Detect which cell encompasses the target text, then output its (x, y) center coordinate. 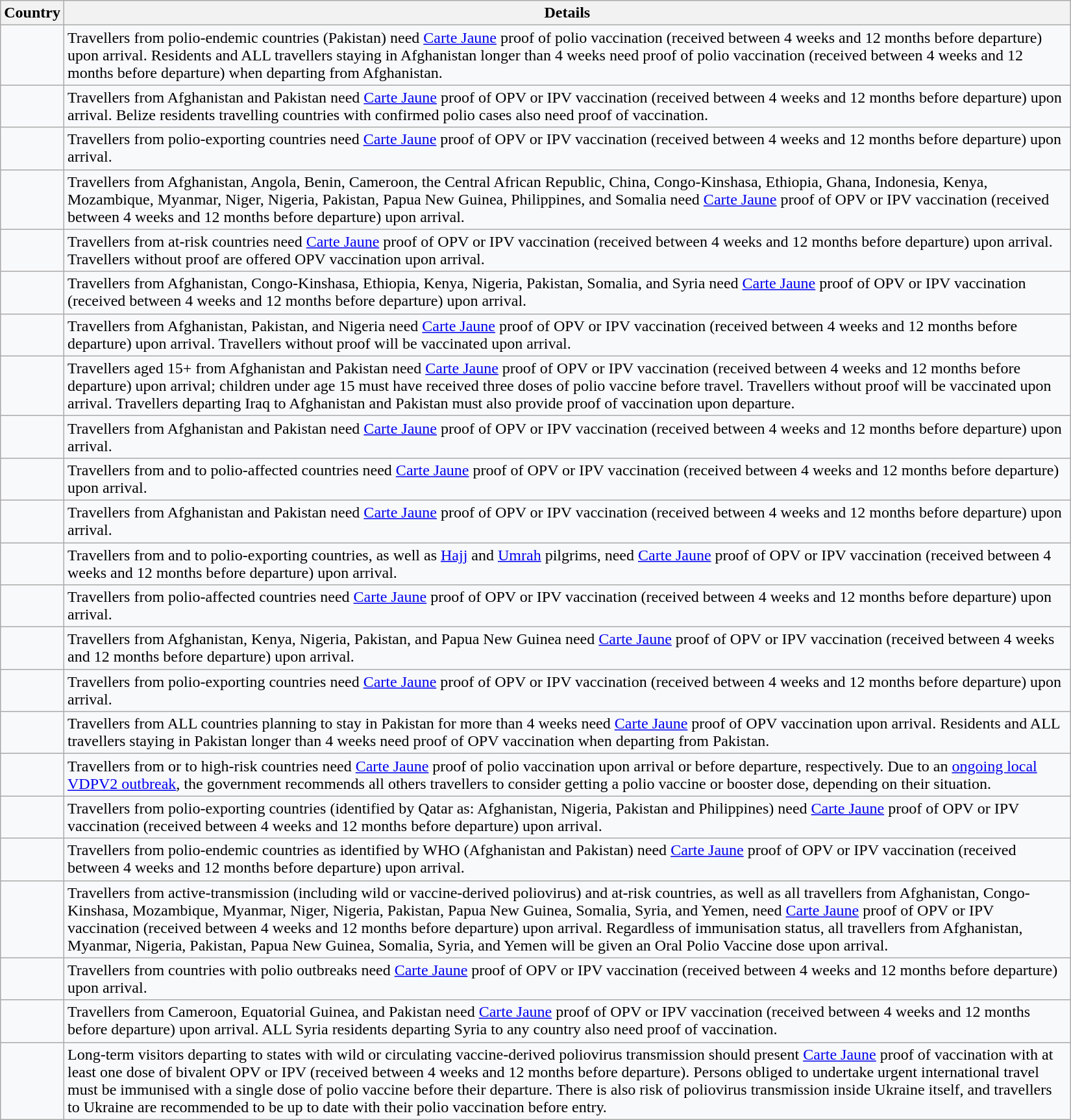
Country (32, 13)
Details (567, 13)
